Return the [x, y] coordinate for the center point of the cell that contains the specified text.  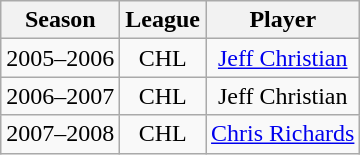
Player [283, 20]
2007–2008 [60, 134]
Season [60, 20]
Chris Richards [283, 134]
2006–2007 [60, 96]
2005–2006 [60, 58]
League [163, 20]
